Detect which cell encompasses the target text, then output its (x, y) center coordinate. 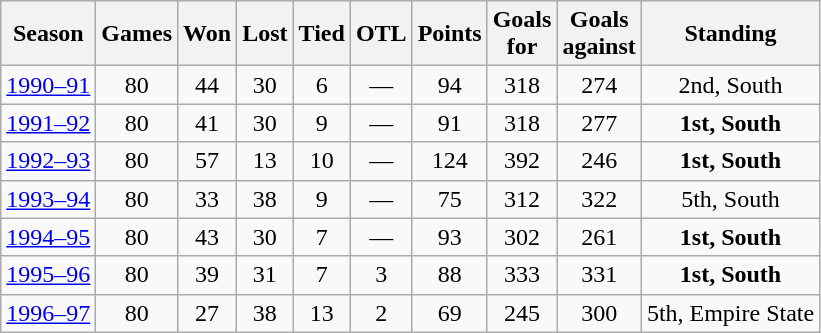
331 (599, 275)
31 (265, 275)
277 (599, 123)
Goalsagainst (599, 34)
94 (450, 85)
75 (450, 199)
245 (522, 313)
Standing (730, 34)
392 (522, 161)
91 (450, 123)
1990–91 (48, 85)
Points (450, 34)
Won (208, 34)
2 (381, 313)
1996–97 (48, 313)
Tied (322, 34)
43 (208, 237)
88 (450, 275)
5th, Empire State (730, 313)
1992–93 (48, 161)
322 (599, 199)
1993–94 (48, 199)
333 (522, 275)
93 (450, 237)
Lost (265, 34)
39 (208, 275)
69 (450, 313)
41 (208, 123)
44 (208, 85)
Games (137, 34)
302 (522, 237)
3 (381, 275)
27 (208, 313)
312 (522, 199)
1991–92 (48, 123)
57 (208, 161)
33 (208, 199)
5th, South (730, 199)
10 (322, 161)
300 (599, 313)
274 (599, 85)
1995–96 (48, 275)
6 (322, 85)
124 (450, 161)
2nd, South (730, 85)
OTL (381, 34)
Goalsfor (522, 34)
1994–95 (48, 237)
Season (48, 34)
261 (599, 237)
246 (599, 161)
